For the text-containing cell, return its midpoint in [X, Y] coordinate format. 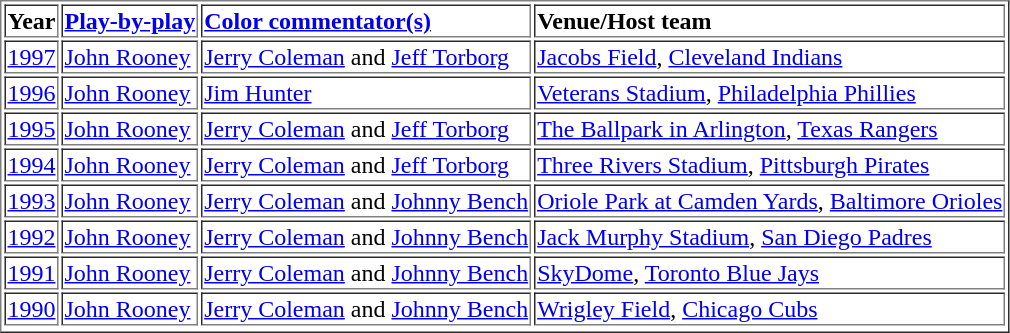
Year [31, 20]
Three Rivers Stadium, Pittsburgh Pirates [770, 164]
Veterans Stadium, Philadelphia Phillies [770, 92]
Wrigley Field, Chicago Cubs [770, 308]
Color commentator(s) [366, 20]
Jim Hunter [366, 92]
1991 [31, 272]
1992 [31, 236]
SkyDome, Toronto Blue Jays [770, 272]
1990 [31, 308]
Venue/Host team [770, 20]
The Ballpark in Arlington, Texas Rangers [770, 128]
Jack Murphy Stadium, San Diego Padres [770, 236]
Jacobs Field, Cleveland Indians [770, 56]
1995 [31, 128]
1993 [31, 200]
1994 [31, 164]
1996 [31, 92]
Oriole Park at Camden Yards, Baltimore Orioles [770, 200]
Play-by-play [130, 20]
1997 [31, 56]
